Extract the (x, y) coordinate from the center of the cell holding the provided text.  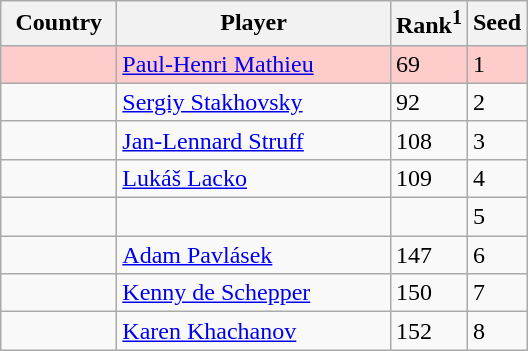
Rank1 (428, 24)
3 (496, 140)
7 (496, 293)
2 (496, 102)
8 (496, 331)
5 (496, 217)
Kenny de Schepper (254, 293)
Player (254, 24)
Jan-Lennard Struff (254, 140)
152 (428, 331)
Sergiy Stakhovsky (254, 102)
109 (428, 178)
108 (428, 140)
150 (428, 293)
92 (428, 102)
1 (496, 64)
Paul-Henri Mathieu (254, 64)
147 (428, 255)
4 (496, 178)
Adam Pavlásek (254, 255)
Lukáš Lacko (254, 178)
6 (496, 255)
Seed (496, 24)
Country (59, 24)
69 (428, 64)
Karen Khachanov (254, 331)
